Locate the cell with the specified text and output its (x, y) center coordinate. 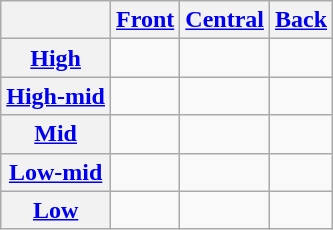
Front (146, 20)
Central (225, 20)
Mid (56, 134)
Back (302, 20)
High-mid (56, 96)
High (56, 58)
Low (56, 210)
Low-mid (56, 172)
